Return the [x, y] coordinate for the center point of the cell that contains the specified text.  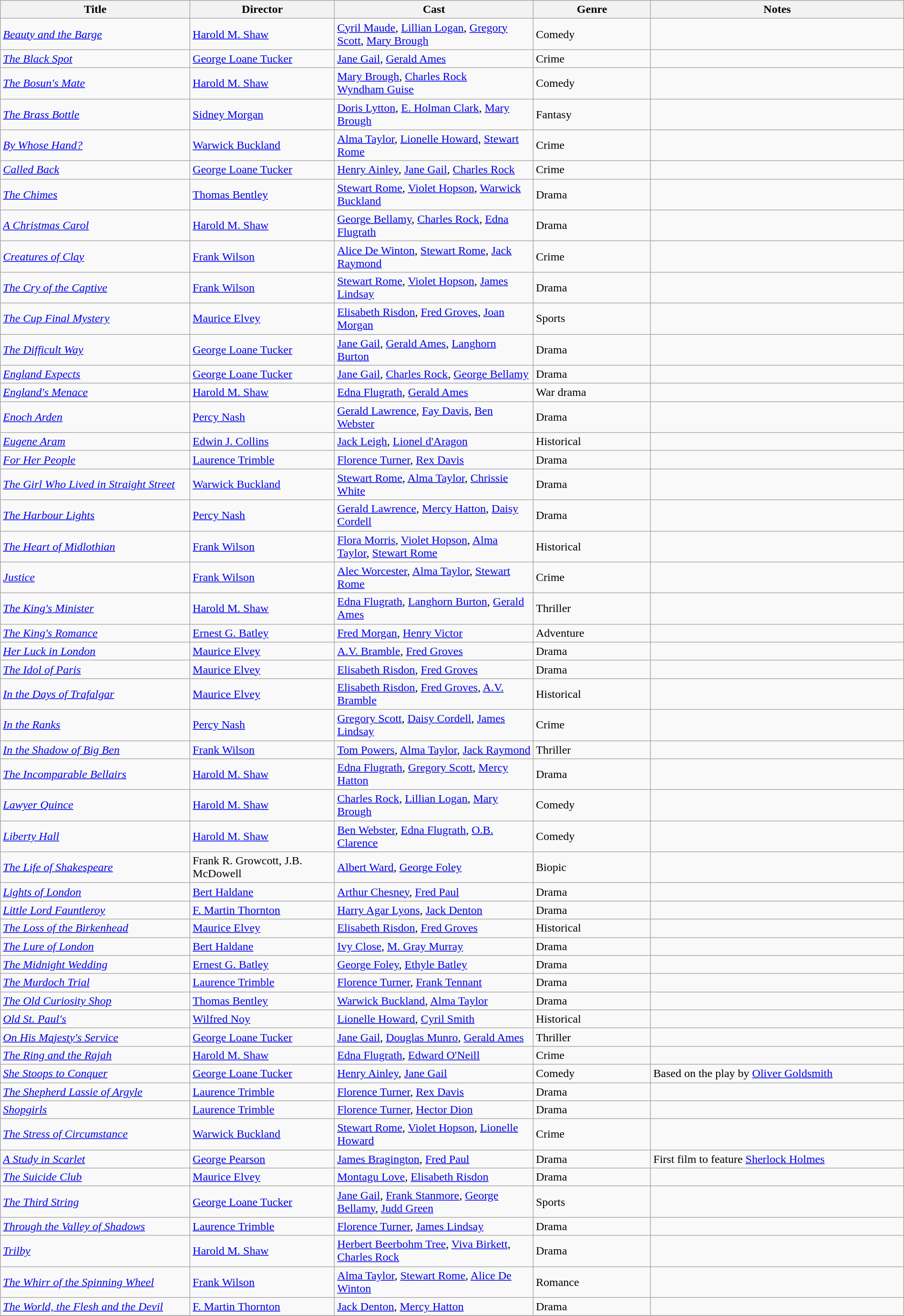
Jane Gail, Frank Stanmore, George Bellamy, Judd Green [434, 1202]
The Cup Final Mystery [95, 319]
Alec Worcester, Alma Taylor, Stewart Rome [434, 577]
Florence Turner, Hector Dion [434, 1110]
By Whose Hand? [95, 145]
Cast [434, 10]
The World, the Flesh and the Devil [95, 1306]
Gregory Scott, Daisy Cordell, James Lindsay [434, 725]
A Study in Scarlet [95, 1159]
Notes [777, 10]
Elisabeth Risdon, Fred Groves, Joan Morgan [434, 319]
Sidney Morgan [262, 114]
The Incomparable Bellairs [95, 775]
Mary Brough, Charles Rock Wyndham Guise [434, 83]
Stewart Rome, Violet Hopson, James Lindsay [434, 287]
Edna Flugrath, Gerald Ames [434, 393]
Genre [592, 10]
The Loss of the Birkenhead [95, 928]
England Expects [95, 374]
The Difficult Way [95, 349]
Alma Taylor, Lionelle Howard, Stewart Rome [434, 145]
Adventure [592, 633]
Fantasy [592, 114]
The Chimes [95, 195]
Arthur Chesney, Fred Paul [434, 892]
The Idol of Paris [95, 669]
The Girl Who Lived in Straight Street [95, 485]
Beauty and the Barge [95, 34]
She Stoops to Conquer [95, 1073]
Stewart Rome, Violet Hopson, Lionelle Howard [434, 1134]
Jane Gail, Douglas Munro, Gerald Ames [434, 1037]
On His Majesty's Service [95, 1037]
George Pearson [262, 1159]
Jack Denton, Mercy Hatton [434, 1306]
Elisabeth Risdon, Fred Groves, A.V. Bramble [434, 694]
Herbert Beerbohm Tree, Viva Birkett, Charles Rock [434, 1251]
Florence Turner, James Lindsay [434, 1226]
The King's Minister [95, 609]
For Her People [95, 460]
Shopgirls [95, 1110]
Flora Morris, Violet Hopson, Alma Taylor, Stewart Rome [434, 547]
The Brass Bottle [95, 114]
Title [95, 10]
Lawyer Quince [95, 805]
Edna Flugrath, Gregory Scott, Mercy Hatton [434, 775]
The Heart of Midlothian [95, 547]
Jane Gail, Gerald Ames [434, 59]
Romance [592, 1282]
Edna Flugrath, Langhorn Burton, Gerald Ames [434, 609]
Director [262, 10]
England's Menace [95, 393]
A.V. Bramble, Fred Groves [434, 651]
Eugene Aram [95, 442]
The Murdoch Trial [95, 983]
Creatures of Clay [95, 257]
The King's Romance [95, 633]
Old St. Paul's [95, 1019]
The Bosun's Mate [95, 83]
Based on the play by Oliver Goldsmith [777, 1073]
Henry Ainley, Jane Gail [434, 1073]
The Harbour Lights [95, 515]
Harry Agar Lyons, Jack Denton [434, 910]
The Black Spot [95, 59]
The Shepherd Lassie of Argyle [95, 1092]
Called Back [95, 170]
Jane Gail, Charles Rock, George Bellamy [434, 374]
The Midnight Wedding [95, 964]
James Bragington, Fred Paul [434, 1159]
The Suicide Club [95, 1177]
Wilfred Noy [262, 1019]
Edna Flugrath, Edward O'Neill [434, 1055]
Florence Turner, Frank Tennant [434, 983]
The Third String [95, 1202]
The Stress of Circumstance [95, 1134]
Charles Rock, Lillian Logan, Mary Brough [434, 805]
In the Ranks [95, 725]
Gerald Lawrence, Mercy Hatton, Daisy Cordell [434, 515]
Ivy Close, M. Gray Murray [434, 946]
Cyril Maude, Lillian Logan, Gregory Scott, Mary Brough [434, 34]
Doris Lytton, E. Holman Clark, Mary Brough [434, 114]
Jack Leigh, Lionel d'Aragon [434, 442]
A Christmas Carol [95, 225]
Gerald Lawrence, Fay Davis, Ben Webster [434, 417]
Justice [95, 577]
Albert Ward, George Foley [434, 867]
Trilby [95, 1251]
In the Days of Trafalgar [95, 694]
In the Shadow of Big Ben [95, 749]
Alma Taylor, Stewart Rome, Alice De Winton [434, 1282]
Lionelle Howard, Cyril Smith [434, 1019]
Stewart Rome, Violet Hopson, Warwick Buckland [434, 195]
The Ring and the Rajah [95, 1055]
George Foley, Ethyle Batley [434, 964]
Lights of London [95, 892]
Tom Powers, Alma Taylor, Jack Raymond [434, 749]
Liberty Hall [95, 837]
Jane Gail, Gerald Ames, Langhorn Burton [434, 349]
The Life of Shakespeare [95, 867]
Ben Webster, Edna Flugrath, O.B. Clarence [434, 837]
The Old Curiosity Shop [95, 1001]
Henry Ainley, Jane Gail, Charles Rock [434, 170]
Frank R. Growcott, J.B. McDowell [262, 867]
Montagu Love, Elisabeth Risdon [434, 1177]
War drama [592, 393]
First film to feature Sherlock Holmes [777, 1159]
Her Luck in London [95, 651]
Fred Morgan, Henry Victor [434, 633]
The Lure of London [95, 946]
Stewart Rome, Alma Taylor, Chrissie White [434, 485]
The Cry of the Captive [95, 287]
Enoch Arden [95, 417]
The Whirr of the Spinning Wheel [95, 1282]
George Bellamy, Charles Rock, Edna Flugrath [434, 225]
Edwin J. Collins [262, 442]
Biopic [592, 867]
Alice De Winton, Stewart Rome, Jack Raymond [434, 257]
Warwick Buckland, Alma Taylor [434, 1001]
Through the Valley of Shadows [95, 1226]
Little Lord Fauntleroy [95, 910]
